For the text-containing cell, return its midpoint in [x, y] coordinate format. 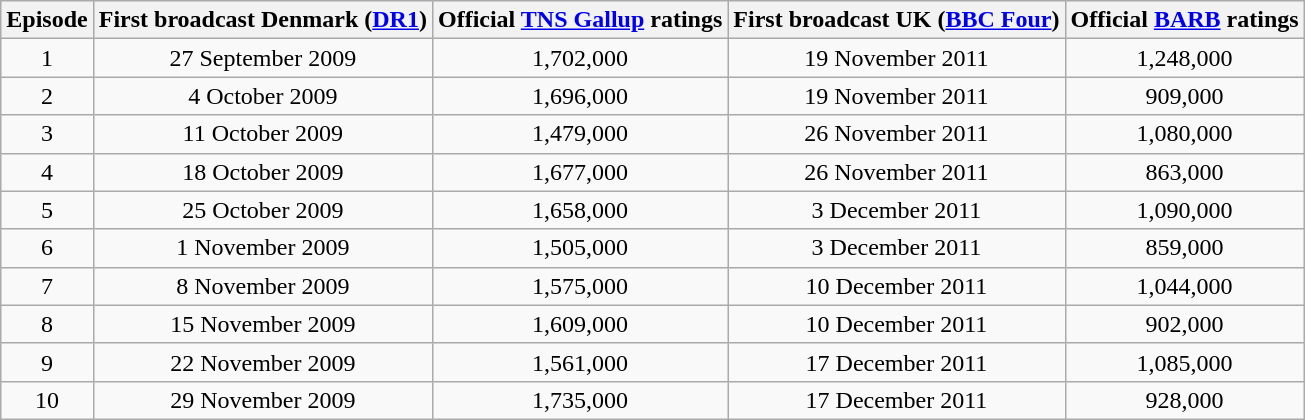
1,505,000 [580, 248]
1,658,000 [580, 210]
1 [47, 58]
18 October 2009 [262, 172]
22 November 2009 [262, 362]
1,248,000 [1184, 58]
10 [47, 400]
11 October 2009 [262, 134]
1,575,000 [580, 286]
1,677,000 [580, 172]
Episode [47, 20]
First broadcast UK (BBC Four) [896, 20]
1 November 2009 [262, 248]
27 September 2009 [262, 58]
1,085,000 [1184, 362]
6 [47, 248]
1,735,000 [580, 400]
2 [47, 96]
1,479,000 [580, 134]
4 [47, 172]
1,702,000 [580, 58]
5 [47, 210]
1,090,000 [1184, 210]
863,000 [1184, 172]
9 [47, 362]
1,696,000 [580, 96]
7 [47, 286]
Official BARB ratings [1184, 20]
First broadcast Denmark (DR1) [262, 20]
3 [47, 134]
902,000 [1184, 324]
1,561,000 [580, 362]
1,080,000 [1184, 134]
15 November 2009 [262, 324]
4 October 2009 [262, 96]
928,000 [1184, 400]
859,000 [1184, 248]
Official TNS Gallup ratings [580, 20]
909,000 [1184, 96]
25 October 2009 [262, 210]
8 [47, 324]
1,044,000 [1184, 286]
8 November 2009 [262, 286]
1,609,000 [580, 324]
29 November 2009 [262, 400]
